Detect which cell encompasses the target text, then output its (X, Y) center coordinate. 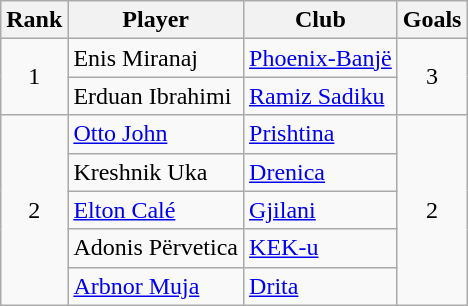
Gjilani (321, 210)
Elton Calé (156, 210)
Ramiz Sadiku (321, 96)
Drita (321, 286)
1 (34, 77)
Drenica (321, 172)
Phoenix-Banjë (321, 58)
Club (321, 20)
Prishtina (321, 134)
Erduan Ibrahimi (156, 96)
Enis Miranaj (156, 58)
Kreshnik Uka (156, 172)
Rank (34, 20)
Goals (432, 20)
Otto John (156, 134)
Player (156, 20)
KEK-u (321, 248)
Adonis Përvetica (156, 248)
3 (432, 77)
Arbnor Muja (156, 286)
